Return the (x, y) coordinate for the center point of the cell that contains the specified text.  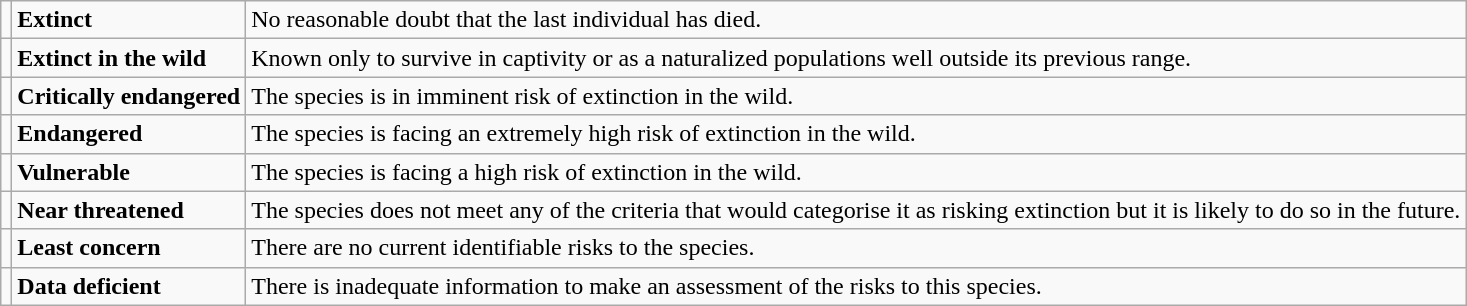
The species does not meet any of the criteria that would categorise it as risking extinction but it is likely to do so in the future. (856, 210)
Critically endangered (129, 96)
Extinct (129, 20)
Extinct in the wild (129, 58)
Known only to survive in captivity or as a naturalized populations well outside its previous range. (856, 58)
There is inadequate information to make an assessment of the risks to this species. (856, 286)
There are no current identifiable risks to the species. (856, 248)
The species is facing an extremely high risk of extinction in the wild. (856, 134)
Near threatened (129, 210)
The species is facing a high risk of extinction in the wild. (856, 172)
Vulnerable (129, 172)
The species is in imminent risk of extinction in the wild. (856, 96)
No reasonable doubt that the last individual has died. (856, 20)
Endangered (129, 134)
Data deficient (129, 286)
Least concern (129, 248)
